Output the (X, Y) coordinate of the center of the cell containing the given text.  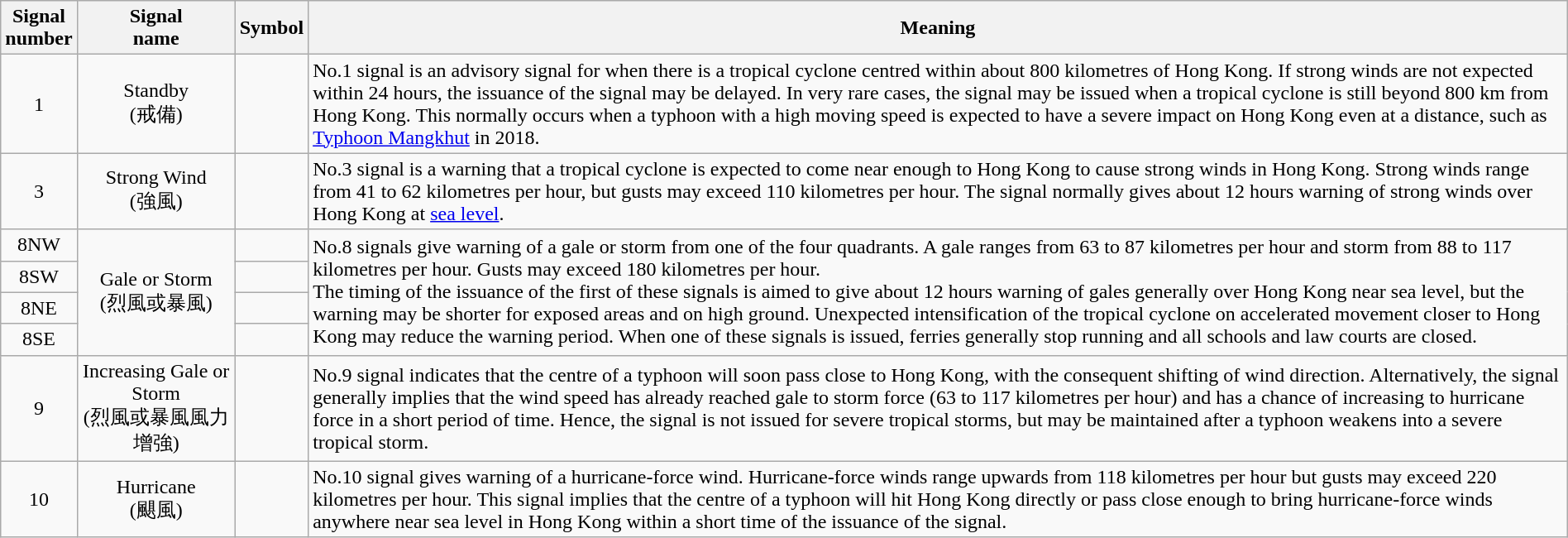
10 (39, 499)
3 (39, 191)
Signalname (155, 28)
8SE (39, 339)
8NE (39, 308)
Hurricane(颶風) (155, 499)
8SW (39, 276)
Strong Wind(強風) (155, 191)
9 (39, 408)
Symbol (271, 28)
8NW (39, 245)
Signalnumber (39, 28)
Meaning (938, 28)
Increasing Gale or Storm(烈風或暴風風力增強) (155, 408)
1 (39, 104)
Gale or Storm(烈風或暴風) (155, 292)
Standby(戒備) (155, 104)
